Determine the (x, y) coordinate at the center of the cell enclosing the given text.  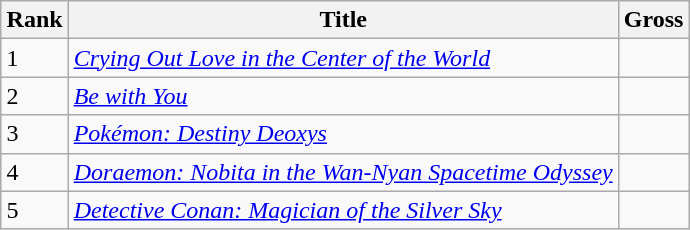
1 (34, 58)
2 (34, 96)
Gross (654, 20)
Crying Out Love in the Center of the World (343, 58)
3 (34, 134)
Pokémon: Destiny Deoxys (343, 134)
Title (343, 20)
4 (34, 172)
Rank (34, 20)
5 (34, 210)
Detective Conan: Magician of the Silver Sky (343, 210)
Be with You (343, 96)
Doraemon: Nobita in the Wan-Nyan Spacetime Odyssey (343, 172)
